Output the (X, Y) coordinate of the center of the cell containing the given text.  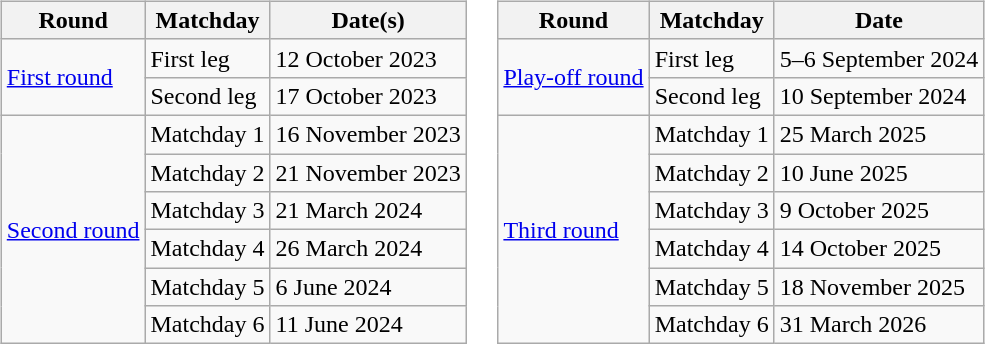
Date(s) (368, 20)
9 October 2025 (879, 211)
10 June 2025 (879, 173)
Play-off round (574, 77)
5–6 September 2024 (879, 58)
Date (879, 20)
21 March 2024 (368, 211)
21 November 2023 (368, 173)
26 March 2024 (368, 249)
14 October 2025 (879, 249)
10 September 2024 (879, 96)
6 June 2024 (368, 287)
16 November 2023 (368, 134)
First round (73, 77)
18 November 2025 (879, 287)
12 October 2023 (368, 58)
Second round (73, 229)
Third round (574, 229)
25 March 2025 (879, 134)
31 March 2026 (879, 325)
17 October 2023 (368, 96)
11 June 2024 (368, 325)
